For the text-containing cell, return its midpoint in (X, Y) coordinate format. 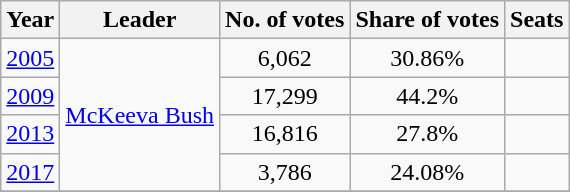
Year (30, 20)
24.08% (428, 172)
McKeeva Bush (140, 115)
Seats (537, 20)
44.2% (428, 96)
17,299 (285, 96)
6,062 (285, 58)
Share of votes (428, 20)
3,786 (285, 172)
30.86% (428, 58)
2009 (30, 96)
Leader (140, 20)
2017 (30, 172)
2013 (30, 134)
No. of votes (285, 20)
16,816 (285, 134)
2005 (30, 58)
27.8% (428, 134)
